Identify which cell holds the provided text, then report its [X, Y] central coordinate. 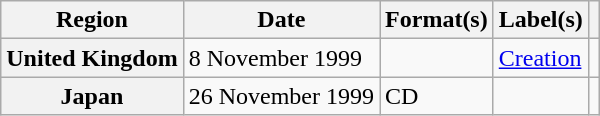
Date [281, 20]
Region [92, 20]
Format(s) [437, 20]
Label(s) [540, 20]
CD [437, 96]
Creation [540, 58]
26 November 1999 [281, 96]
8 November 1999 [281, 58]
Japan [92, 96]
United Kingdom [92, 58]
